Return (x, y) of the center of cell containing provided text 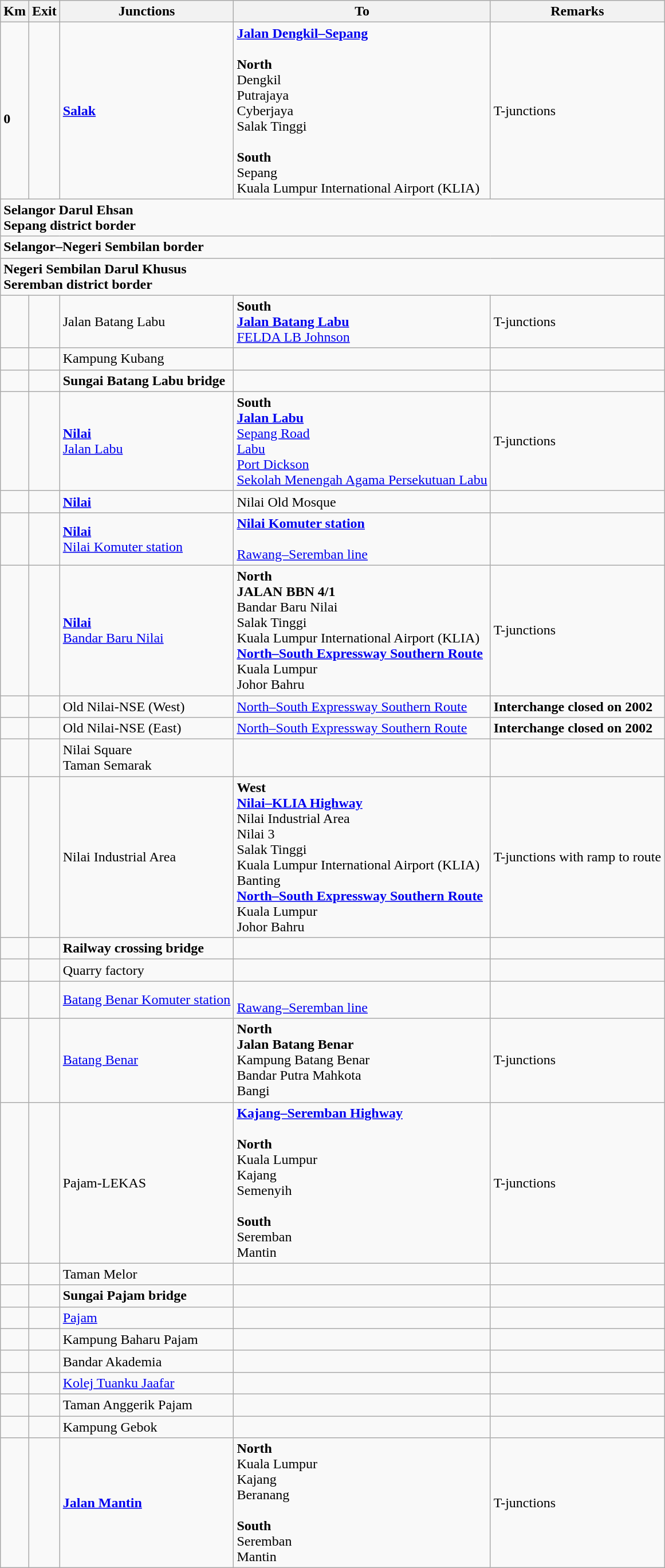
North Kuala Lumpur Kajang BeranangSouth Seremban Mantin (362, 1503)
Selangor–Negeri Sembilan border (332, 247)
Remarks (577, 11)
0 (15, 111)
Batang Benar (147, 1060)
Salak (147, 111)
Nilai Industrial Area (147, 857)
Kampung Gebok (147, 1426)
Nilai Komuter stationRawang–Seremban line (362, 539)
Old Nilai-NSE (East) (147, 728)
Rawang–Seremban line (362, 999)
T-junctions with ramp to route (577, 857)
Pajam (147, 1318)
Kampung Kubang (147, 359)
Km (15, 11)
Sungai Pajam bridge (147, 1296)
Jalan Mantin (147, 1503)
Quarry factory (147, 970)
Pajam-LEKAS (147, 1183)
Jalan Dengkil–SepangNorth Dengkil Putrajaya Cyberjaya Salak TinggiSouth Sepang Kuala Lumpur International Airport (KLIA) (362, 111)
Jalan Batang Labu (147, 322)
Taman Anggerik Pajam (147, 1405)
Taman Melor (147, 1274)
Junctions (147, 11)
Sungai Batang Labu bridge (147, 381)
Kolej Tuanku Jaafar (147, 1383)
South Jalan Labu Sepang Road Labu Port DicksonSekolah Menengah Agama Persekutuan Labu (362, 441)
Exit (44, 11)
To (362, 11)
Batang Benar Komuter station (147, 999)
NorthJalan Batang BenarKampung Batang BenarBandar Putra MahkotaBangi (362, 1060)
Selangor Darul EhsanSepang district border (332, 218)
Old Nilai-NSE (West) (147, 707)
NilaiJalan Labu (147, 441)
Nilai Nilai Komuter station (147, 539)
Railway crossing bridge (147, 948)
Kampung Baharu Pajam (147, 1339)
Nilai Old Mosque (362, 501)
South Jalan Batang LabuFELDA LB Johnson (362, 322)
Negeri Sembilan Darul KhususSeremban district border (332, 276)
NorthJALAN BBN 4/1Bandar Baru NilaiSalak TinggiKuala Lumpur International Airport (KLIA) North–South Expressway Southern RouteKuala LumpurJohor Bahru (362, 630)
Nilai (147, 501)
NilaiBandar Baru Nilai (147, 630)
Nilai SquareTaman Semarak (147, 758)
Kajang–Seremban HighwayNorthKuala LumpurKajangSemenyihSouthSerembanMantin (362, 1183)
Bandar Akademia (147, 1361)
